Return the (X, Y) coordinate for the center point of the cell that contains the specified text.  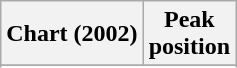
Chart (2002) (72, 34)
Peakposition (189, 34)
